Determine the [x, y] coordinate at the center of the cell enclosing the given text.  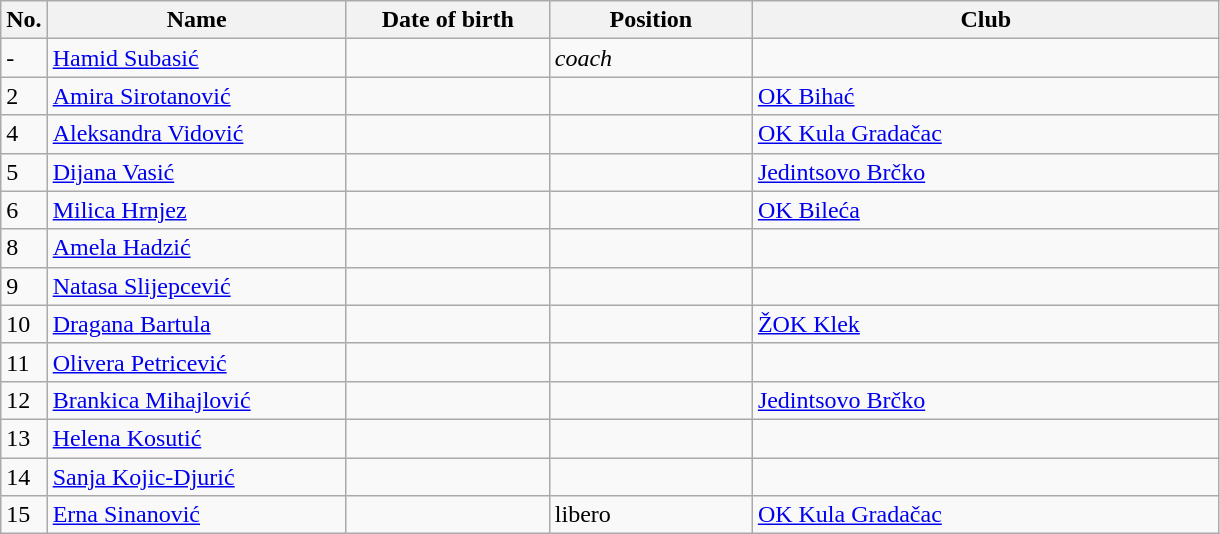
Aleksandra Vidović [196, 134]
libero [650, 515]
5 [24, 172]
Dragana Bartula [196, 324]
Erna Sinanović [196, 515]
Club [986, 20]
9 [24, 286]
Sanja Kojic-Djurić [196, 477]
ŽOK Klek [986, 324]
Helena Kosutić [196, 438]
Amela Hadzić [196, 248]
2 [24, 96]
13 [24, 438]
4 [24, 134]
15 [24, 515]
No. [24, 20]
Date of birth [448, 20]
Brankica Mihajlović [196, 400]
- [24, 58]
coach [650, 58]
OK Bihać [986, 96]
Olivera Petricević [196, 362]
12 [24, 400]
Amira Sirotanović [196, 96]
11 [24, 362]
Hamid Subasić [196, 58]
6 [24, 210]
Milica Hrnjez [196, 210]
10 [24, 324]
14 [24, 477]
OK Bileća [986, 210]
Position [650, 20]
Natasa Slijepcević [196, 286]
8 [24, 248]
Name [196, 20]
Dijana Vasić [196, 172]
